From the cell containing the given text, extract its center point as [X, Y] coordinate. 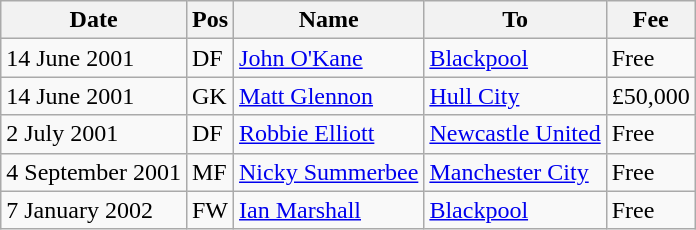
7 January 2002 [94, 210]
Hull City [515, 96]
John O'Kane [329, 58]
GK [210, 96]
Nicky Summerbee [329, 172]
Name [329, 20]
FW [210, 210]
Newcastle United [515, 134]
4 September 2001 [94, 172]
Ian Marshall [329, 210]
Manchester City [515, 172]
£50,000 [650, 96]
Pos [210, 20]
Matt Glennon [329, 96]
To [515, 20]
Date [94, 20]
Fee [650, 20]
Robbie Elliott [329, 134]
2 July 2001 [94, 134]
MF [210, 172]
